Pinpoint the cell where the given text exists, returning its [x, y] midpoint coordinate. 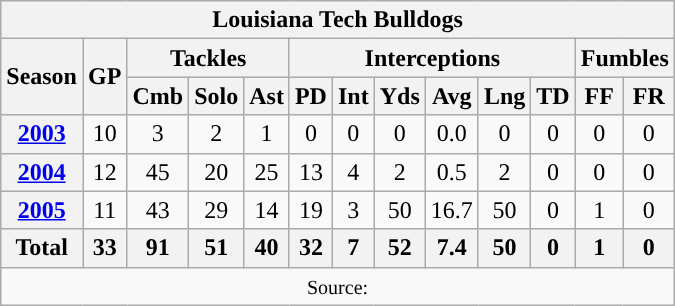
51 [216, 248]
2005 [42, 210]
19 [310, 210]
Tackles [208, 58]
Lng [504, 96]
11 [104, 210]
16.7 [452, 210]
PD [310, 96]
Source: [338, 286]
Louisiana Tech Bulldogs [338, 20]
Ast [267, 96]
Interceptions [432, 58]
Season [42, 77]
14 [267, 210]
Yds [400, 96]
4 [353, 172]
91 [158, 248]
TD [553, 96]
0.0 [452, 134]
45 [158, 172]
Cmb [158, 96]
7.4 [452, 248]
43 [158, 210]
20 [216, 172]
32 [310, 248]
29 [216, 210]
13 [310, 172]
7 [353, 248]
33 [104, 248]
GP [104, 77]
2003 [42, 134]
2004 [42, 172]
Solo [216, 96]
FF [599, 96]
Avg [452, 96]
25 [267, 172]
10 [104, 134]
52 [400, 248]
Total [42, 248]
FR [648, 96]
12 [104, 172]
0.5 [452, 172]
Fumbles [624, 58]
40 [267, 248]
Int [353, 96]
